For the text-containing cell, return its midpoint in (X, Y) coordinate format. 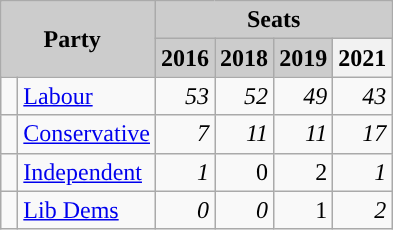
52 (244, 96)
Party (78, 39)
Conservative (87, 134)
43 (362, 96)
2019 (304, 58)
53 (186, 96)
7 (186, 134)
Labour (87, 96)
Independent (87, 172)
49 (304, 96)
Lib Dems (87, 210)
Seats (274, 20)
2018 (244, 58)
2021 (362, 58)
2016 (186, 58)
17 (362, 134)
